Search for the cell housing the specified text and yield its [X, Y] center coordinate. 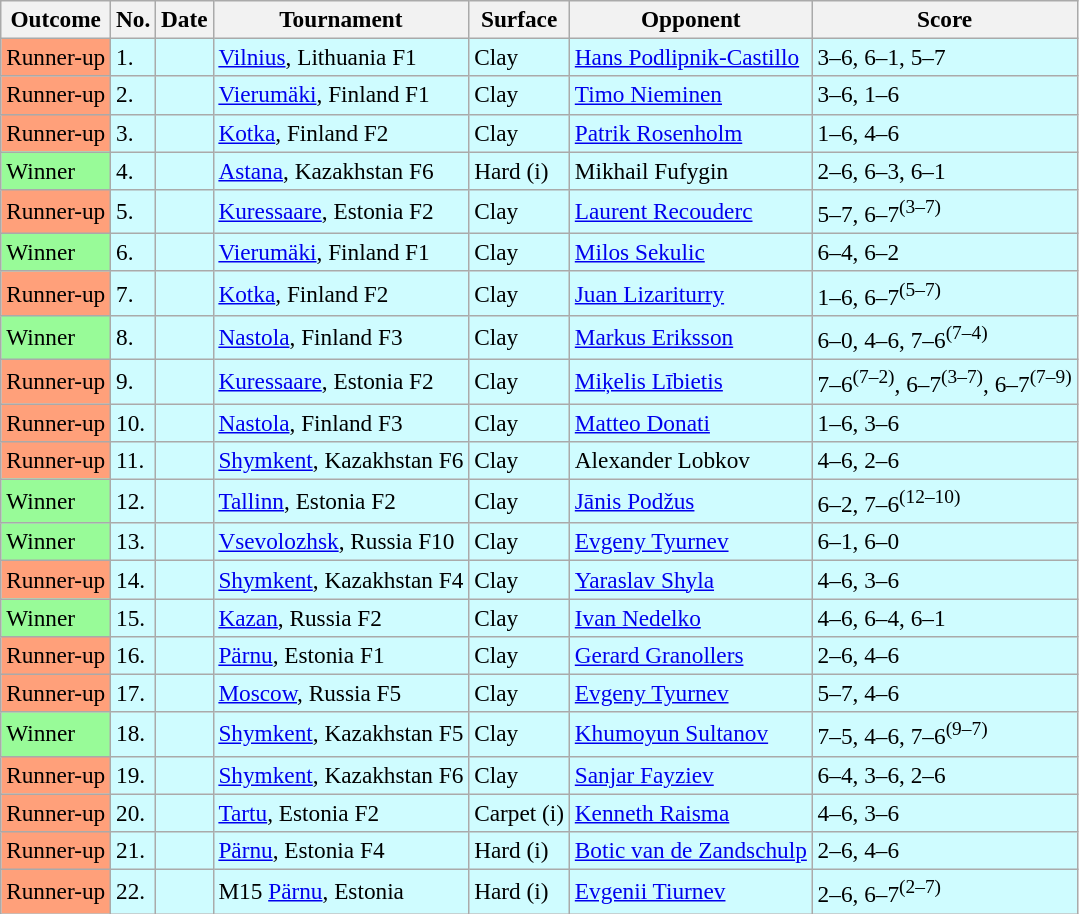
Shymkent, Kazakhstan F5 [341, 734]
7–5, 4–6, 7–6(9–7) [944, 734]
Outcome [56, 19]
No. [134, 19]
6–0, 4–6, 7–6(7–4) [944, 337]
16. [134, 655]
5–7, 4–6 [944, 693]
21. [134, 850]
Carpet (i) [520, 812]
Alexander Lobkov [690, 460]
6–4, 3–6, 2–6 [944, 775]
7. [134, 293]
13. [134, 542]
Evgenii Tiurnev [690, 891]
3–6, 6–1, 5–7 [944, 57]
4–6, 6–4, 6–1 [944, 617]
4. [134, 170]
8. [134, 337]
6–2, 7–6(12–10) [944, 501]
Matteo Donati [690, 422]
Kenneth Raisma [690, 812]
6. [134, 252]
3–6, 1–6 [944, 95]
Moscow, Russia F5 [341, 693]
11. [134, 460]
Opponent [690, 19]
Juan Lizariturry [690, 293]
15. [134, 617]
1–6, 3–6 [944, 422]
14. [134, 579]
5–7, 6–7(3–7) [944, 211]
9. [134, 381]
Kazan, Russia F2 [341, 617]
Tallinn, Estonia F2 [341, 501]
12. [134, 501]
Khumoyun Sultanov [690, 734]
Vilnius, Lithuania F1 [341, 57]
Hans Podlipnik-Castillo [690, 57]
6–4, 6–2 [944, 252]
5. [134, 211]
2–6, 6–3, 6–1 [944, 170]
Patrik Rosenholm [690, 133]
M15 Pärnu, Estonia [341, 891]
Miķelis Lībietis [690, 381]
Mikhail Fufygin [690, 170]
Laurent Recouderc [690, 211]
Botic van de Zandschulp [690, 850]
22. [134, 891]
Ivan Nedelko [690, 617]
20. [134, 812]
Yaraslav Shyla [690, 579]
4–6, 2–6 [944, 460]
Surface [520, 19]
Pärnu, Estonia F4 [341, 850]
Timo Nieminen [690, 95]
2–6, 6–7(2–7) [944, 891]
Shymkent, Kazakhstan F4 [341, 579]
Jānis Podžus [690, 501]
Tartu, Estonia F2 [341, 812]
Astana, Kazakhstan F6 [341, 170]
6–1, 6–0 [944, 542]
1–6, 6–7(5–7) [944, 293]
10. [134, 422]
17. [134, 693]
Sanjar Fayziev [690, 775]
Vsevolozhsk, Russia F10 [341, 542]
Markus Eriksson [690, 337]
1. [134, 57]
3. [134, 133]
Tournament [341, 19]
Pärnu, Estonia F1 [341, 655]
2. [134, 95]
19. [134, 775]
7–6(7–2), 6–7(3–7), 6–7(7–9) [944, 381]
18. [134, 734]
Date [184, 19]
1–6, 4–6 [944, 133]
Milos Sekulic [690, 252]
Gerard Granollers [690, 655]
Score [944, 19]
